Locate the cell with the specified text and output its (X, Y) center coordinate. 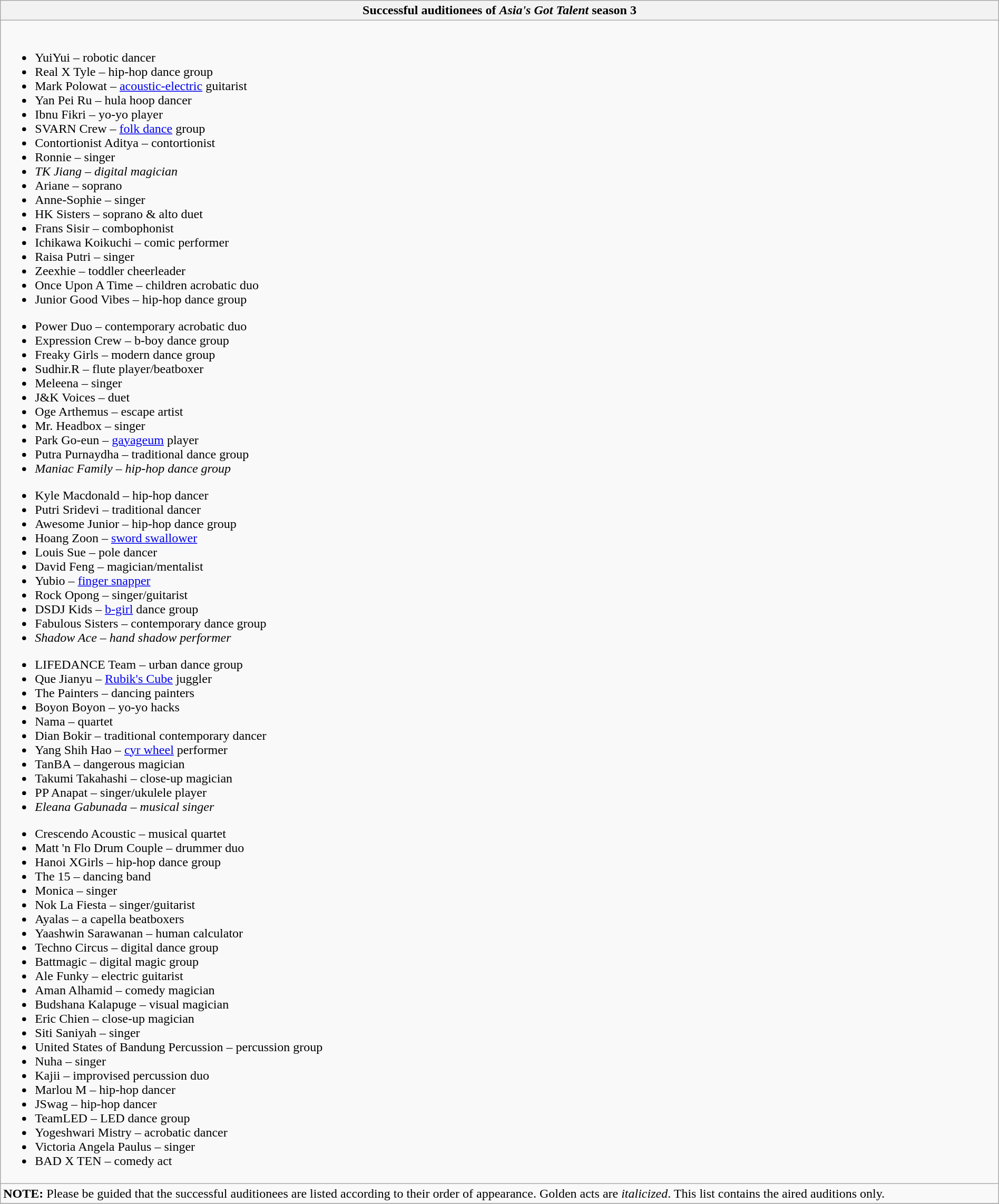
Successful auditionees of Asia's Got Talent season 3 (500, 11)
